Find where the given text appears and provide that cell's center as (x, y) coordinate. 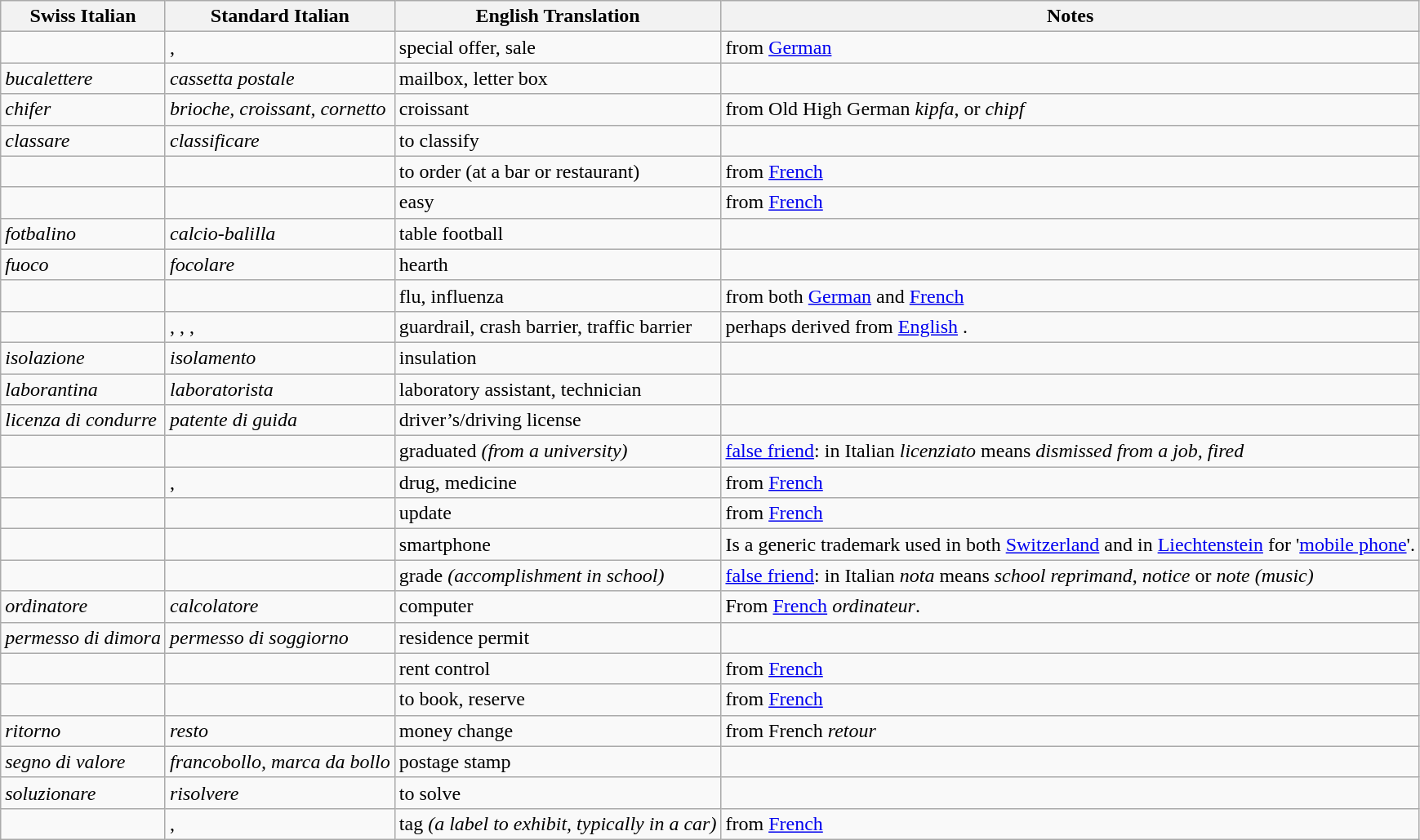
to book, reserve (558, 700)
graduated (from a university) (558, 451)
calcio-balilla (279, 233)
chifer (83, 109)
classificare (279, 140)
update (558, 513)
licenza di condurre (83, 420)
focolare (279, 264)
calcolatore (279, 607)
soluzionare (83, 793)
isolazione (83, 358)
from German (1070, 47)
fotbalino (83, 233)
brioche, croissant, cornetto (279, 109)
resto (279, 731)
laborantina (83, 389)
bucalettere (83, 78)
patente di guida (279, 420)
rent control (558, 669)
to order (at a bar or restaurant) (558, 171)
postage stamp (558, 762)
smartphone (558, 544)
croissant (558, 109)
perhaps derived from English . (1070, 327)
Notes (1070, 16)
francobollo, marca da bollo (279, 762)
mailbox, letter box (558, 78)
from French retour (1070, 731)
guardrail, crash barrier, traffic barrier (558, 327)
to solve (558, 793)
easy (558, 202)
table football (558, 233)
drug, medicine (558, 482)
computer (558, 607)
Standard Italian (279, 16)
Is a generic trademark used in both Switzerland and in Liechtenstein for 'mobile phone'. (1070, 544)
permesso di dimora (83, 638)
isolamento (279, 358)
laboratory assistant, technician (558, 389)
segno di valore (83, 762)
residence permit (558, 638)
to classify (558, 140)
English Translation (558, 16)
driver’s/driving license (558, 420)
, , , (279, 327)
grade (accomplishment in school) (558, 576)
Swiss Italian (83, 16)
cassetta postale (279, 78)
from Old High German kipfa, or chipf (1070, 109)
ritorno (83, 731)
laboratorista (279, 389)
false friend: in Italian nota means school reprimand, notice or note (music) (1070, 576)
insulation (558, 358)
special offer, sale (558, 47)
ordinatore (83, 607)
fuoco (83, 264)
tag (a label to exhibit, typically in a car) (558, 824)
classare (83, 140)
hearth (558, 264)
risolvere (279, 793)
From French ordinateur. (1070, 607)
permesso di soggiorno (279, 638)
false friend: in Italian licenziato means dismissed from a job, fired (1070, 451)
from both German and French (1070, 296)
money change (558, 731)
flu, influenza (558, 296)
